Search for the cell housing the specified text and yield its [x, y] center coordinate. 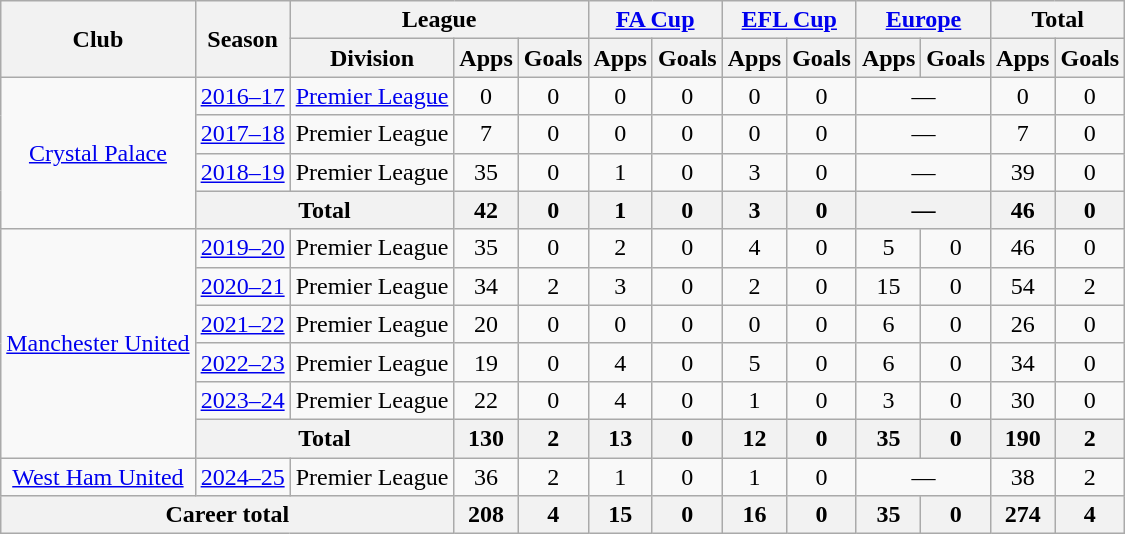
2019–20 [242, 248]
2020–21 [242, 286]
13 [620, 438]
Division [372, 58]
42 [486, 210]
2022–23 [242, 362]
20 [486, 324]
2021–22 [242, 324]
130 [486, 438]
30 [1023, 400]
39 [1023, 172]
38 [1023, 477]
League [439, 20]
FA Cup [655, 20]
Season [242, 39]
West Ham United [98, 477]
Crystal Palace [98, 153]
26 [1023, 324]
22 [486, 400]
2017–18 [242, 134]
2024–25 [242, 477]
12 [754, 438]
274 [1023, 515]
16 [754, 515]
Manchester United [98, 343]
Europe [923, 20]
2023–24 [242, 400]
208 [486, 515]
2016–17 [242, 96]
36 [486, 477]
Career total [228, 515]
190 [1023, 438]
Club [98, 39]
19 [486, 362]
EFL Cup [789, 20]
2018–19 [242, 172]
54 [1023, 286]
